Search for the cell housing the specified text and yield its (x, y) center coordinate. 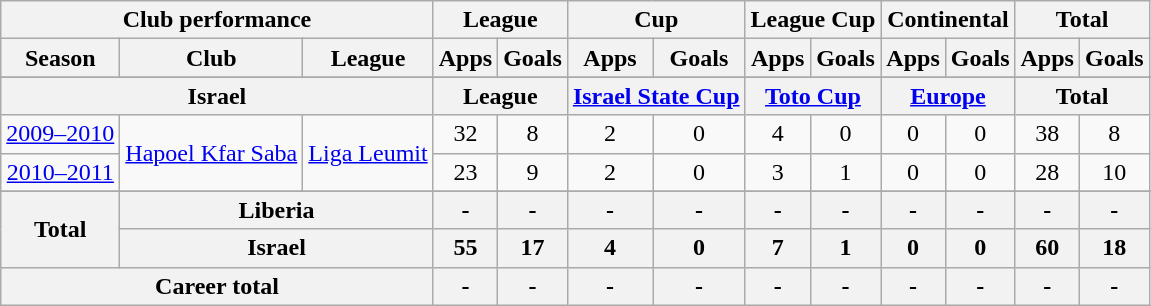
Liga Leumit (368, 153)
Europe (948, 96)
55 (465, 248)
10 (1114, 172)
38 (1047, 134)
32 (465, 134)
Hapoel Kfar Saba (212, 153)
28 (1047, 172)
2009–2010 (60, 134)
9 (533, 172)
60 (1047, 248)
Liberia (276, 210)
Cup (656, 20)
Continental (948, 20)
League Cup (813, 20)
Club performance (217, 20)
2010–2011 (60, 172)
17 (533, 248)
3 (778, 172)
Toto Cup (813, 96)
23 (465, 172)
7 (778, 248)
Season (60, 58)
Israel State Cup (656, 96)
Club (212, 58)
18 (1114, 248)
Career total (217, 286)
